Identify which cell holds the provided text, then report its [x, y] central coordinate. 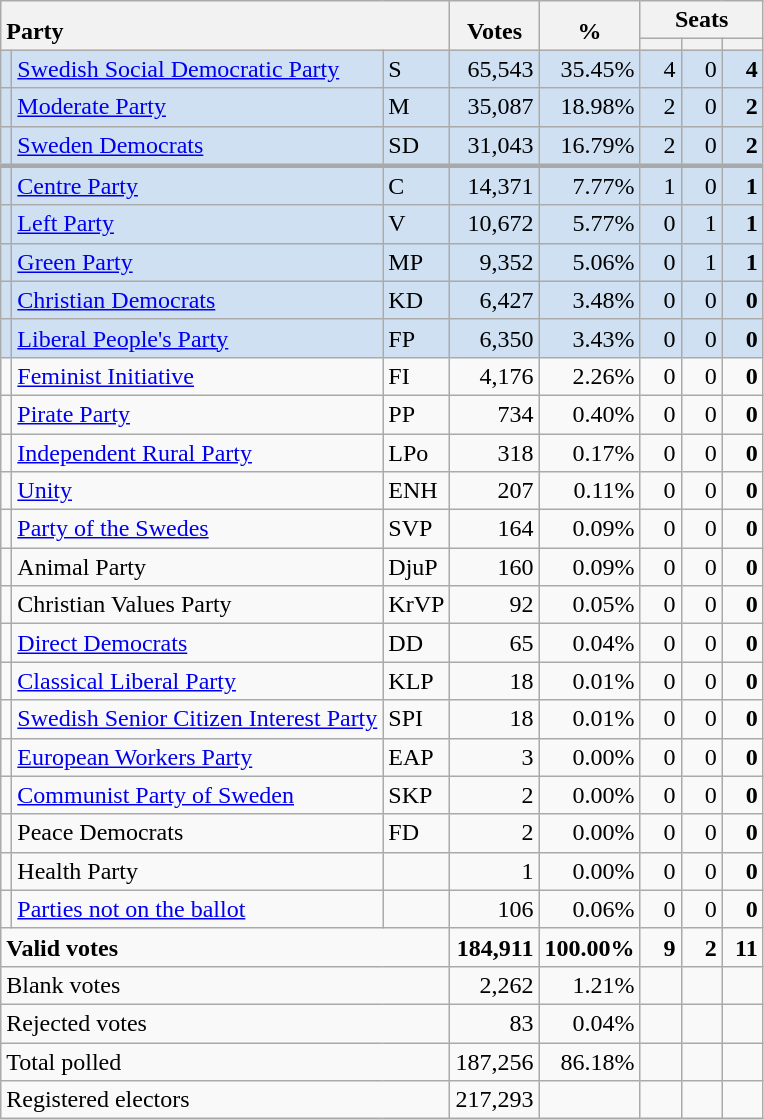
Classical Liberal Party [198, 681]
35.45% [590, 69]
Rejected votes [226, 1023]
207 [494, 491]
V [416, 224]
SD [416, 146]
65 [494, 643]
Christian Democrats [198, 300]
KrVP [416, 605]
0.06% [590, 909]
FI [416, 376]
11 [742, 947]
Direct Democrats [198, 643]
160 [494, 567]
Parties not on the ballot [198, 909]
92 [494, 605]
Swedish Senior Citizen Interest Party [198, 719]
Health Party [198, 871]
Party [226, 26]
9,352 [494, 262]
5.06% [590, 262]
2,262 [494, 985]
C [416, 186]
Unity [198, 491]
Registered electors [226, 1100]
FD [416, 833]
LPo [416, 453]
DjuP [416, 567]
2.26% [590, 376]
Moderate Party [198, 107]
0.17% [590, 453]
217,293 [494, 1100]
Independent Rural Party [198, 453]
KLP [416, 681]
Peace Democrats [198, 833]
Feminist Initiative [198, 376]
Votes [494, 26]
Swedish Social Democratic Party [198, 69]
3.43% [590, 338]
3.48% [590, 300]
4,176 [494, 376]
0.05% [590, 605]
16.79% [590, 146]
Pirate Party [198, 414]
Liberal People's Party [198, 338]
ENH [416, 491]
EAP [416, 757]
9 [660, 947]
65,543 [494, 69]
35,087 [494, 107]
Christian Values Party [198, 605]
14,371 [494, 186]
0.11% [590, 491]
1.21% [590, 985]
7.77% [590, 186]
% [590, 26]
Sweden Democrats [198, 146]
Total polled [226, 1061]
6,427 [494, 300]
0.40% [590, 414]
100.00% [590, 947]
Valid votes [226, 947]
Green Party [198, 262]
SKP [416, 795]
Left Party [198, 224]
6,350 [494, 338]
M [416, 107]
734 [494, 414]
S [416, 69]
83 [494, 1023]
Seats [702, 20]
Centre Party [198, 186]
SVP [416, 529]
Communist Party of Sweden [198, 795]
European Workers Party [198, 757]
Animal Party [198, 567]
SPI [416, 719]
3 [494, 757]
5.77% [590, 224]
106 [494, 909]
31,043 [494, 146]
10,672 [494, 224]
318 [494, 453]
PP [416, 414]
Party of the Swedes [198, 529]
DD [416, 643]
Blank votes [226, 985]
KD [416, 300]
164 [494, 529]
FP [416, 338]
86.18% [590, 1061]
MP [416, 262]
184,911 [494, 947]
18.98% [590, 107]
187,256 [494, 1061]
